Return (x, y) of the center of cell containing provided text 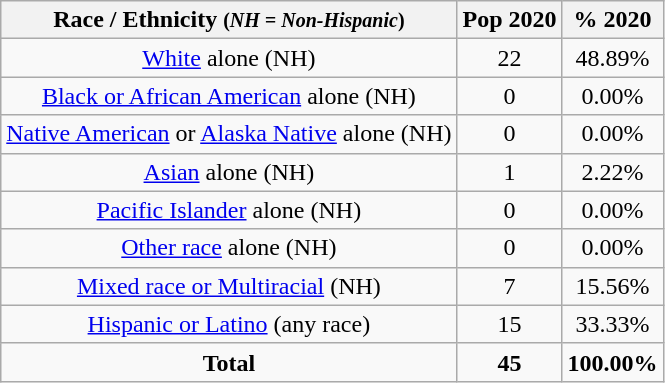
22 (510, 58)
% 2020 (612, 20)
Asian alone (NH) (229, 172)
15 (510, 324)
15.56% (612, 286)
Total (229, 362)
48.89% (612, 58)
1 (510, 172)
White alone (NH) (229, 58)
Mixed race or Multiracial (NH) (229, 286)
33.33% (612, 324)
Hispanic or Latino (any race) (229, 324)
Pacific Islander alone (NH) (229, 210)
Native American or Alaska Native alone (NH) (229, 134)
2.22% (612, 172)
45 (510, 362)
Other race alone (NH) (229, 248)
Black or African American alone (NH) (229, 96)
7 (510, 286)
Pop 2020 (510, 20)
Race / Ethnicity (NH = Non-Hispanic) (229, 20)
100.00% (612, 362)
